Identify which cell holds the provided text, then report its [X, Y] central coordinate. 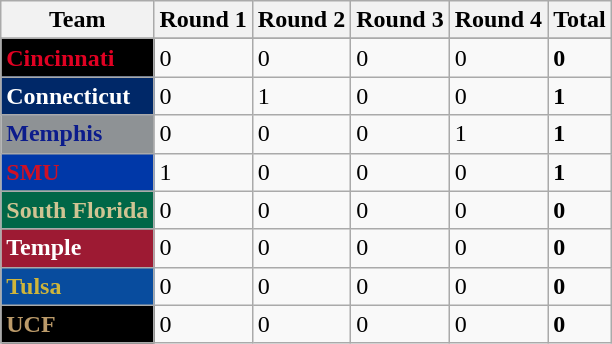
Round 1 [203, 20]
Connecticut [78, 96]
Round 2 [301, 20]
Team [78, 20]
Total [580, 20]
Memphis [78, 134]
SMU [78, 172]
Round 4 [498, 20]
UCF [78, 324]
South Florida [78, 210]
Temple [78, 248]
Tulsa [78, 286]
Cincinnati [78, 58]
Round 3 [400, 20]
